Identify which cell holds the provided text, then report its (X, Y) central coordinate. 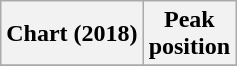
Peak position (189, 34)
Chart (2018) (72, 34)
